Determine the [X, Y] coordinate at the center of the cell enclosing the given text.  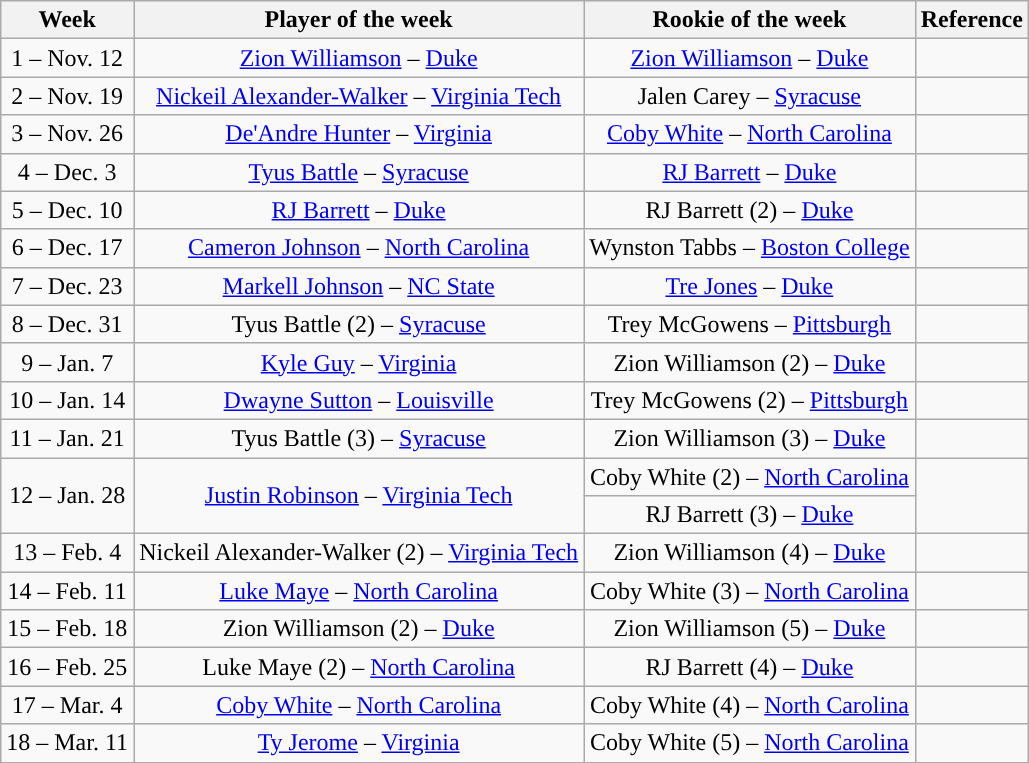
Wynston Tabbs – Boston College [750, 248]
Tyus Battle (2) – Syracuse [359, 324]
12 – Jan. 28 [68, 496]
4 – Dec. 3 [68, 172]
Tyus Battle – Syracuse [359, 172]
Dwayne Sutton – Louisville [359, 400]
Nickeil Alexander-Walker (2) – Virginia Tech [359, 553]
Kyle Guy – Virginia [359, 362]
De'Andre Hunter – Virginia [359, 134]
Reference [972, 20]
Luke Maye – North Carolina [359, 591]
Tyus Battle (3) – Syracuse [359, 438]
Coby White (3) – North Carolina [750, 591]
2 – Nov. 19 [68, 96]
Nickeil Alexander-Walker – Virginia Tech [359, 96]
13 – Feb. 4 [68, 553]
3 – Nov. 26 [68, 134]
Trey McGowens – Pittsburgh [750, 324]
15 – Feb. 18 [68, 629]
RJ Barrett (4) – Duke [750, 667]
5 – Dec. 10 [68, 210]
7 – Dec. 23 [68, 286]
Trey McGowens (2) – Pittsburgh [750, 400]
Luke Maye (2) – North Carolina [359, 667]
Player of the week [359, 20]
6 – Dec. 17 [68, 248]
Ty Jerome – Virginia [359, 743]
Week [68, 20]
18 – Mar. 11 [68, 743]
Coby White (4) – North Carolina [750, 705]
8 – Dec. 31 [68, 324]
1 – Nov. 12 [68, 58]
Coby White (2) – North Carolina [750, 477]
11 – Jan. 21 [68, 438]
16 – Feb. 25 [68, 667]
Justin Robinson – Virginia Tech [359, 496]
Zion Williamson (5) – Duke [750, 629]
Zion Williamson (4) – Duke [750, 553]
Cameron Johnson – North Carolina [359, 248]
Markell Johnson – NC State [359, 286]
Coby White (5) – North Carolina [750, 743]
14 – Feb. 11 [68, 591]
17 – Mar. 4 [68, 705]
Rookie of the week [750, 20]
9 – Jan. 7 [68, 362]
10 – Jan. 14 [68, 400]
Jalen Carey – Syracuse [750, 96]
Zion Williamson (3) – Duke [750, 438]
RJ Barrett (2) – Duke [750, 210]
Tre Jones – Duke [750, 286]
RJ Barrett (3) – Duke [750, 515]
